Extract the [x, y] coordinate from the center of the cell holding the provided text.  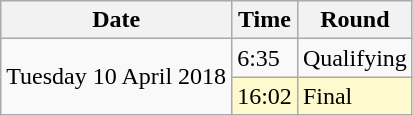
Final [354, 96]
16:02 [265, 96]
Qualifying [354, 58]
Round [354, 20]
Tuesday 10 April 2018 [116, 77]
6:35 [265, 58]
Date [116, 20]
Time [265, 20]
